Capture the cell that displays the provided text and extract its [X, Y] central coordinate. 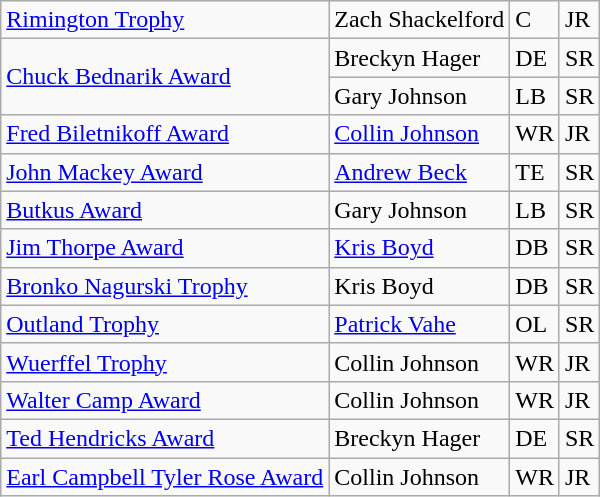
TE [535, 172]
Patrick Vahe [420, 324]
Earl Campbell Tyler Rose Award [165, 477]
Rimington Trophy [165, 20]
OL [535, 324]
Outland Trophy [165, 324]
Andrew Beck [420, 172]
Ted Hendricks Award [165, 438]
Walter Camp Award [165, 400]
Chuck Bednarik Award [165, 77]
Butkus Award [165, 210]
Fred Biletnikoff Award [165, 134]
Jim Thorpe Award [165, 248]
Zach Shackelford [420, 20]
John Mackey Award [165, 172]
C [535, 20]
Wuerffel Trophy [165, 362]
Bronko Nagurski Trophy [165, 286]
